Identify which cell holds the provided text, then report its (x, y) central coordinate. 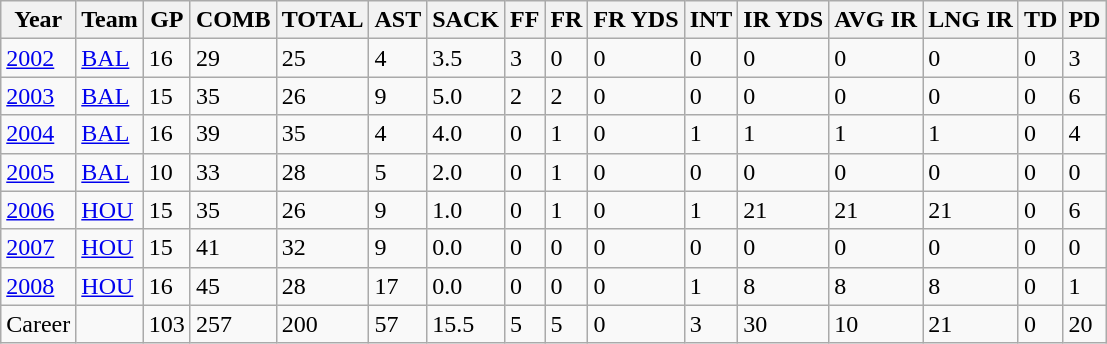
25 (322, 58)
45 (233, 286)
IR YDS (784, 20)
TOTAL (322, 20)
LNG IR (971, 20)
INT (711, 20)
20 (1084, 324)
Career (38, 324)
AST (398, 20)
Year (38, 20)
1.0 (466, 210)
2007 (38, 248)
17 (398, 286)
AVG IR (876, 20)
29 (233, 58)
2005 (38, 172)
257 (233, 324)
4.0 (466, 134)
103 (166, 324)
Team (110, 20)
32 (322, 248)
2002 (38, 58)
2003 (38, 96)
15.5 (466, 324)
2006 (38, 210)
SACK (466, 20)
COMB (233, 20)
30 (784, 324)
200 (322, 324)
2008 (38, 286)
PD (1084, 20)
FF (524, 20)
TD (1040, 20)
57 (398, 324)
2004 (38, 134)
33 (233, 172)
5.0 (466, 96)
FR (566, 20)
3.5 (466, 58)
39 (233, 134)
2.0 (466, 172)
41 (233, 248)
GP (166, 20)
FR YDS (636, 20)
